Identify which cell holds the provided text, then report its [X, Y] central coordinate. 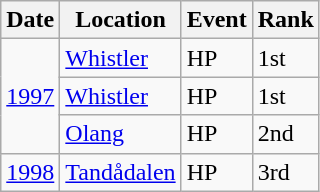
Rank [286, 20]
Olang [120, 134]
1998 [30, 172]
Tandådalen [120, 172]
2nd [286, 134]
1997 [30, 96]
Location [120, 20]
Date [30, 20]
Event [216, 20]
3rd [286, 172]
